Find where the given text appears and provide that cell's center as [X, Y] coordinate. 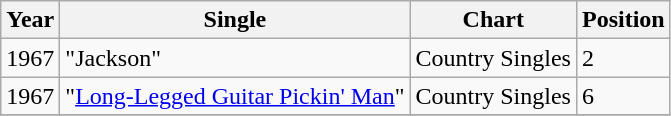
2 [623, 58]
Single [235, 20]
Year [30, 20]
"Jackson" [235, 58]
6 [623, 96]
Chart [493, 20]
"Long-Legged Guitar Pickin' Man" [235, 96]
Position [623, 20]
